Scan for the cell matching the given text and deliver its [x, y] coordinate at center. 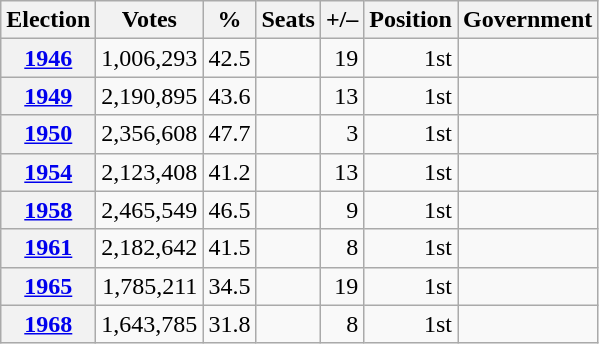
Position [411, 20]
1961 [48, 248]
+/– [342, 20]
1946 [48, 58]
2,465,549 [150, 210]
% [230, 20]
2,123,408 [150, 172]
1950 [48, 134]
Seats [288, 20]
1,006,293 [150, 58]
Government [528, 20]
1965 [48, 286]
1,643,785 [150, 324]
2,190,895 [150, 96]
9 [342, 210]
1968 [48, 324]
Election [48, 20]
1958 [48, 210]
41.5 [230, 248]
46.5 [230, 210]
1954 [48, 172]
2,356,608 [150, 134]
43.6 [230, 96]
1949 [48, 96]
1,785,211 [150, 286]
31.8 [230, 324]
2,182,642 [150, 248]
3 [342, 134]
34.5 [230, 286]
42.5 [230, 58]
41.2 [230, 172]
Votes [150, 20]
47.7 [230, 134]
